Locate the cell with the specified text and output its (x, y) center coordinate. 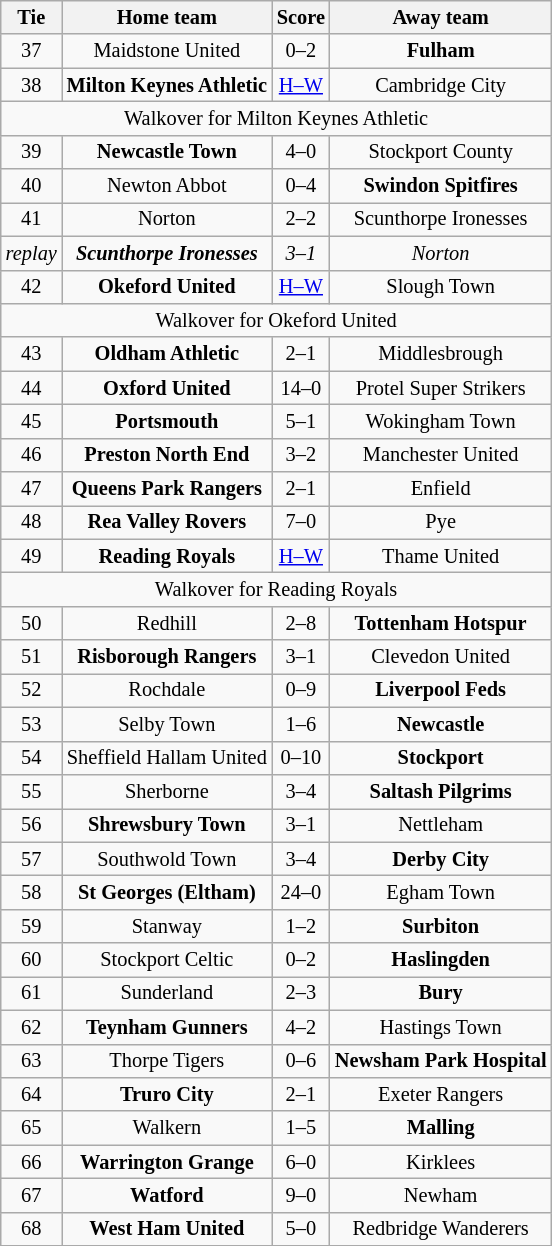
Newcastle Town (167, 152)
Middlesbrough (441, 354)
14–0 (301, 388)
45 (32, 421)
7–0 (301, 522)
44 (32, 388)
Thorpe Tigers (167, 1061)
58 (32, 892)
Redbridge Wanderers (441, 1229)
38 (32, 85)
Egham Town (441, 892)
Warrington Grange (167, 1162)
0–10 (301, 758)
52 (32, 690)
Sheffield Hallam United (167, 758)
Protel Super Strikers (441, 388)
Away team (441, 17)
Saltash Pilgrims (441, 791)
Derby City (441, 859)
Risborough Rangers (167, 657)
Hastings Town (441, 1027)
Slough Town (441, 287)
68 (32, 1229)
53 (32, 724)
Manchester United (441, 455)
48 (32, 522)
59 (32, 926)
Walkern (167, 1128)
Oldham Athletic (167, 354)
Milton Keynes Athletic (167, 85)
Stanway (167, 926)
Cambridge City (441, 85)
St Georges (Eltham) (167, 892)
Fulham (441, 51)
Maidstone United (167, 51)
0–4 (301, 186)
Stockport (441, 758)
0–9 (301, 690)
Enfield (441, 489)
57 (32, 859)
Redhill (167, 623)
Score (301, 17)
65 (32, 1128)
66 (32, 1162)
Okeford United (167, 287)
Sherborne (167, 791)
Liverpool Feds (441, 690)
Reading Royals (167, 556)
61 (32, 993)
Walkover for Okeford United (276, 320)
Walkover for Milton Keynes Athletic (276, 118)
Shrewsbury Town (167, 825)
3–2 (301, 455)
Truro City (167, 1094)
51 (32, 657)
2–3 (301, 993)
Queens Park Rangers (167, 489)
Swindon Spitfires (441, 186)
Tie (32, 17)
Newsham Park Hospital (441, 1061)
4–0 (301, 152)
Stockport Celtic (167, 960)
0–6 (301, 1061)
Tottenham Hotspur (441, 623)
43 (32, 354)
Southwold Town (167, 859)
5–0 (301, 1229)
4–2 (301, 1027)
Pye (441, 522)
54 (32, 758)
63 (32, 1061)
Oxford United (167, 388)
24–0 (301, 892)
60 (32, 960)
Stockport County (441, 152)
Wokingham Town (441, 421)
Rochdale (167, 690)
Newham (441, 1195)
Watford (167, 1195)
64 (32, 1094)
Bury (441, 993)
Newcastle (441, 724)
1–6 (301, 724)
Portsmouth (167, 421)
67 (32, 1195)
Nettleham (441, 825)
1–2 (301, 926)
41 (32, 219)
39 (32, 152)
62 (32, 1027)
Selby Town (167, 724)
49 (32, 556)
5–1 (301, 421)
Kirklees (441, 1162)
55 (32, 791)
2–8 (301, 623)
Teynham Gunners (167, 1027)
Clevedon United (441, 657)
West Ham United (167, 1229)
replay (32, 253)
Sunderland (167, 993)
50 (32, 623)
46 (32, 455)
9–0 (301, 1195)
42 (32, 287)
Rea Valley Rovers (167, 522)
37 (32, 51)
Walkover for Reading Royals (276, 589)
Newton Abbot (167, 186)
Malling (441, 1128)
Haslingden (441, 960)
56 (32, 825)
6–0 (301, 1162)
Thame United (441, 556)
Preston North End (167, 455)
47 (32, 489)
Home team (167, 17)
40 (32, 186)
Exeter Rangers (441, 1094)
1–5 (301, 1128)
2–2 (301, 219)
Surbiton (441, 926)
